Return (X, Y) of the center of cell containing provided text 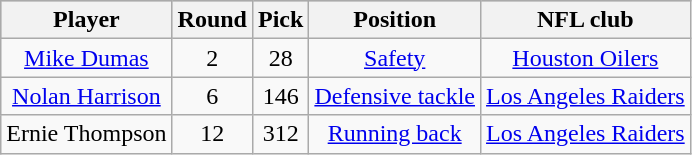
Defensive tackle (395, 96)
Mike Dumas (86, 58)
Player (86, 20)
NFL club (586, 20)
2 (212, 58)
Ernie Thompson (86, 134)
Position (395, 20)
Nolan Harrison (86, 96)
Safety (395, 58)
Pick (280, 20)
6 (212, 96)
28 (280, 58)
12 (212, 134)
146 (280, 96)
Houston Oilers (586, 58)
Round (212, 20)
Running back (395, 134)
312 (280, 134)
